Identify which cell holds the provided text, then report its (X, Y) central coordinate. 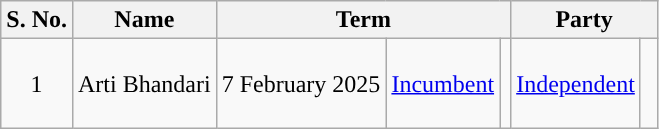
7 February 2025 (301, 84)
Term (363, 20)
Name (144, 20)
1 (37, 84)
Arti Bhandari (144, 84)
Incumbent (443, 84)
Party (584, 20)
S. No. (37, 20)
Independent (576, 84)
